Pinpoint the cell where the given text exists, returning its (x, y) midpoint coordinate. 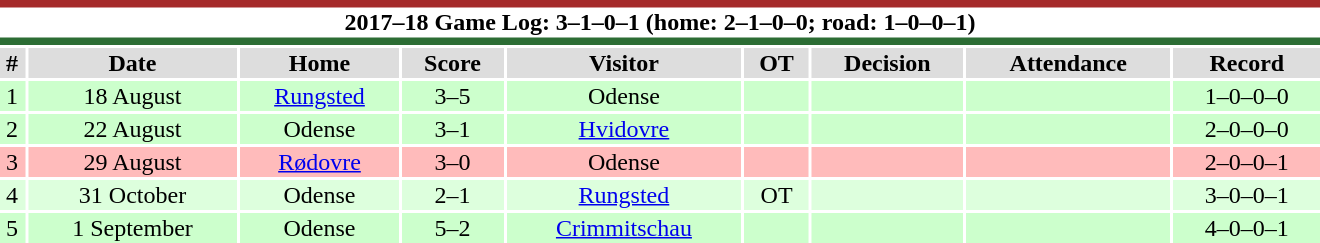
2–0–0–0 (1246, 129)
Decision (887, 63)
Score (452, 63)
3–0–0–1 (1246, 195)
3–1 (452, 129)
Crimmitschau (624, 228)
1–0–0–0 (1246, 96)
3–0 (452, 162)
Attendance (1068, 63)
Hvidovre (624, 129)
Visitor (624, 63)
1 September (132, 228)
Date (132, 63)
18 August (132, 96)
2–0–0–1 (1246, 162)
22 August (132, 129)
Rødovre (320, 162)
4–0–0–1 (1246, 228)
31 October (132, 195)
3–5 (452, 96)
2–1 (452, 195)
29 August (132, 162)
Home (320, 63)
Record (1246, 63)
5–2 (452, 228)
